Pinpoint the cell where the given text exists, returning its (x, y) midpoint coordinate. 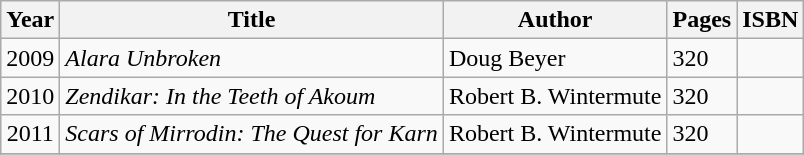
Author (555, 20)
Scars of Mirrodin: The Quest for Karn (252, 134)
2009 (30, 58)
2010 (30, 96)
Pages (702, 20)
Doug Beyer (555, 58)
ISBN (770, 20)
Year (30, 20)
Alara Unbroken (252, 58)
Zendikar: In the Teeth of Akoum (252, 96)
2011 (30, 134)
Title (252, 20)
